Pinpoint the cell where the given text exists, returning its [X, Y] midpoint coordinate. 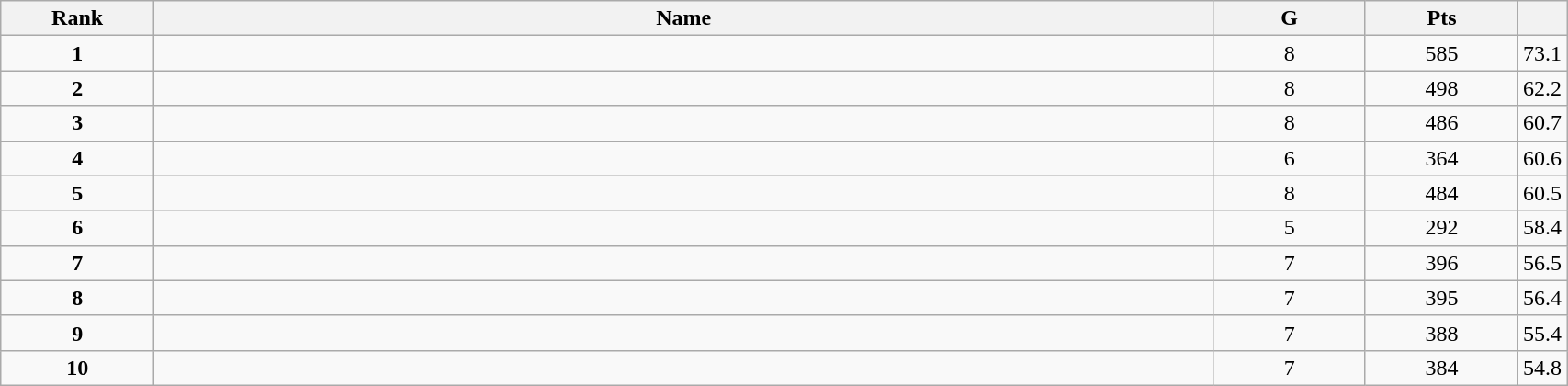
62.2 [1543, 88]
10 [77, 368]
60.5 [1543, 193]
486 [1441, 123]
292 [1441, 228]
56.4 [1543, 298]
2 [77, 88]
1 [77, 53]
388 [1441, 333]
484 [1441, 193]
73.1 [1543, 53]
384 [1441, 368]
Pts [1441, 18]
4 [77, 158]
498 [1441, 88]
3 [77, 123]
60.7 [1543, 123]
Name [683, 18]
585 [1441, 53]
395 [1441, 298]
9 [77, 333]
364 [1441, 158]
Rank [77, 18]
58.4 [1543, 228]
55.4 [1543, 333]
56.5 [1543, 263]
54.8 [1543, 368]
G [1290, 18]
60.6 [1543, 158]
396 [1441, 263]
